Provide the (X, Y) coordinate of the cell's center where the given text is located.  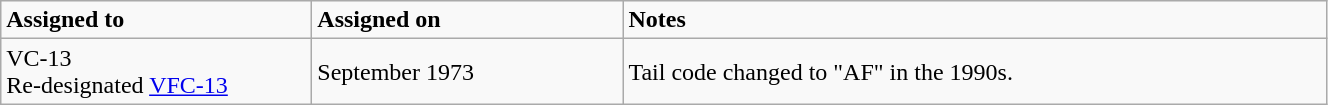
September 1973 (468, 72)
Assigned to (156, 20)
Assigned on (468, 20)
VC-13Re-designated VFC-13 (156, 72)
Notes (975, 20)
Tail code changed to "AF" in the 1990s. (975, 72)
